Identify which cell holds the provided text, then report its (X, Y) central coordinate. 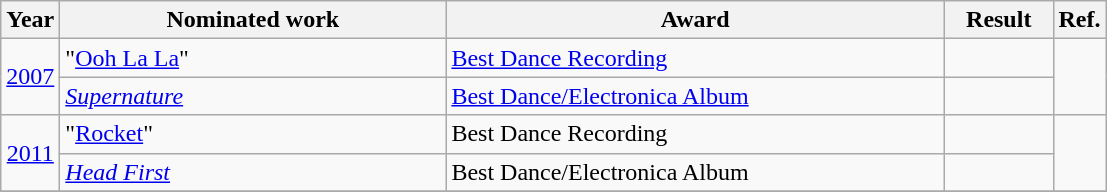
Ref. (1080, 20)
Year (30, 20)
Supernature (253, 96)
2011 (30, 153)
2007 (30, 77)
Award (696, 20)
"Ooh La La" (253, 58)
"Rocket" (253, 134)
Result (998, 20)
Nominated work (253, 20)
Head First (253, 172)
